Extract the [x, y] coordinate from the center of the cell holding the provided text.  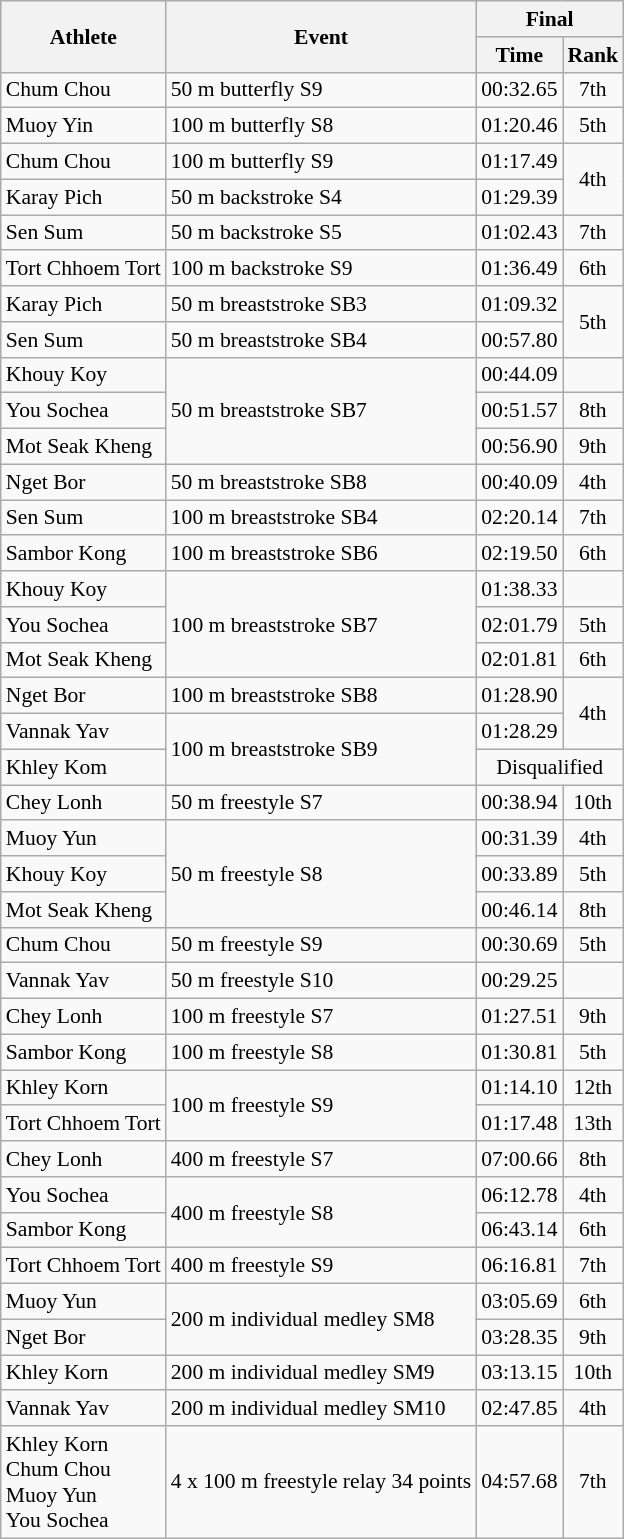
01:20.46 [519, 126]
01:09.32 [519, 304]
01:17.48 [519, 1124]
06:16.81 [519, 1266]
100 m butterfly S9 [321, 162]
00:38.94 [519, 803]
02:01.81 [519, 660]
01:17.49 [519, 162]
100 m freestyle S8 [321, 1052]
00:31.39 [519, 839]
01:28.90 [519, 696]
00:40.09 [519, 482]
50 m freestyle S7 [321, 803]
01:36.49 [519, 269]
50 m butterfly S9 [321, 90]
06:43.14 [519, 1230]
4 x 100 m freestyle relay 34 points [321, 1482]
50 m breaststroke SB3 [321, 304]
00:32.65 [519, 90]
01:28.29 [519, 732]
00:56.90 [519, 447]
03:13.15 [519, 1373]
01:38.33 [519, 589]
200 m individual medley SM9 [321, 1373]
04:57.68 [519, 1482]
100 m breaststroke SB4 [321, 518]
Rank [594, 55]
00:57.80 [519, 340]
02:20.14 [519, 518]
50 m breaststroke SB7 [321, 410]
50 m freestyle S9 [321, 945]
Athlete [84, 36]
400 m freestyle S7 [321, 1159]
Khley KornChum ChouMuoy YunYou Sochea [84, 1482]
100 m breaststroke SB6 [321, 554]
200 m individual medley SM10 [321, 1409]
50 m breaststroke SB8 [321, 482]
100 m breaststroke SB9 [321, 750]
03:05.69 [519, 1302]
12th [594, 1088]
02:01.79 [519, 625]
Khley Kom [84, 767]
00:51.57 [519, 411]
00:46.14 [519, 910]
50 m freestyle S10 [321, 981]
100 m freestyle S7 [321, 1017]
Final [550, 19]
50 m breaststroke SB4 [321, 340]
01:30.81 [519, 1052]
00:33.89 [519, 874]
Muoy Yin [84, 126]
00:44.09 [519, 375]
100 m backstroke S9 [321, 269]
50 m backstroke S4 [321, 197]
Time [519, 55]
Disqualified [550, 767]
50 m freestyle S8 [321, 874]
07:00.66 [519, 1159]
03:28.35 [519, 1337]
400 m freestyle S9 [321, 1266]
400 m freestyle S8 [321, 1212]
200 m individual medley SM8 [321, 1320]
01:29.39 [519, 197]
100 m freestyle S9 [321, 1106]
02:19.50 [519, 554]
00:29.25 [519, 981]
00:30.69 [519, 945]
01:02.43 [519, 233]
01:27.51 [519, 1017]
13th [594, 1124]
100 m butterfly S8 [321, 126]
50 m backstroke S5 [321, 233]
100 m breaststroke SB8 [321, 696]
06:12.78 [519, 1195]
01:14.10 [519, 1088]
02:47.85 [519, 1409]
Event [321, 36]
100 m breaststroke SB7 [321, 624]
